Return [x, y] of the center of cell containing provided text 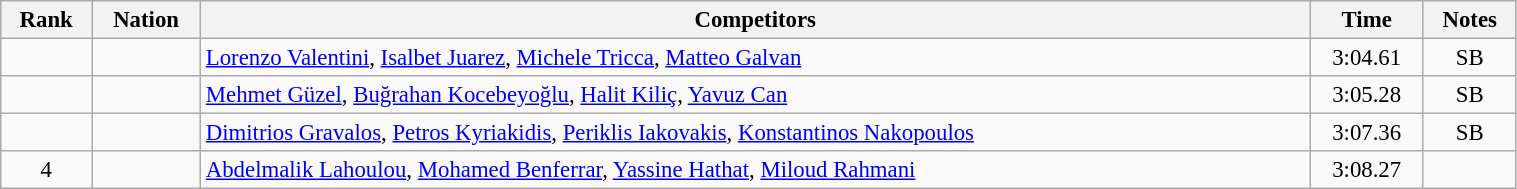
Time [1366, 20]
Competitors [754, 20]
Nation [146, 20]
Dimitrios Gravalos, Petros Kyriakidis, Periklis Iakovakis, Konstantinos Nakopoulos [754, 133]
Rank [46, 20]
3:08.27 [1366, 170]
3:04.61 [1366, 58]
4 [46, 170]
Mehmet Güzel, Buğrahan Kocebeyoğlu, Halit Kiliç, Yavuz Can [754, 95]
3:05.28 [1366, 95]
Notes [1470, 20]
Abdelmalik Lahoulou, Mohamed Benferrar, Yassine Hathat, Miloud Rahmani [754, 170]
Lorenzo Valentini, Isalbet Juarez, Michele Tricca, Matteo Galvan [754, 58]
3:07.36 [1366, 133]
